Identify which cell holds the provided text, then report its (x, y) central coordinate. 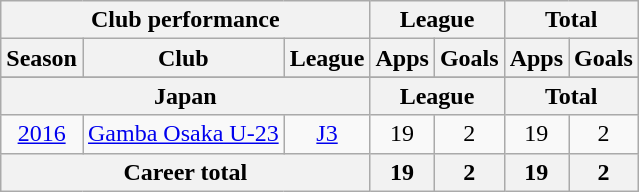
2016 (42, 134)
Japan (186, 96)
Club (183, 58)
Career total (186, 172)
Club performance (186, 20)
Season (42, 58)
Gamba Osaka U-23 (183, 134)
J3 (327, 134)
